Determine the (X, Y) coordinate at the center of the cell enclosing the given text.  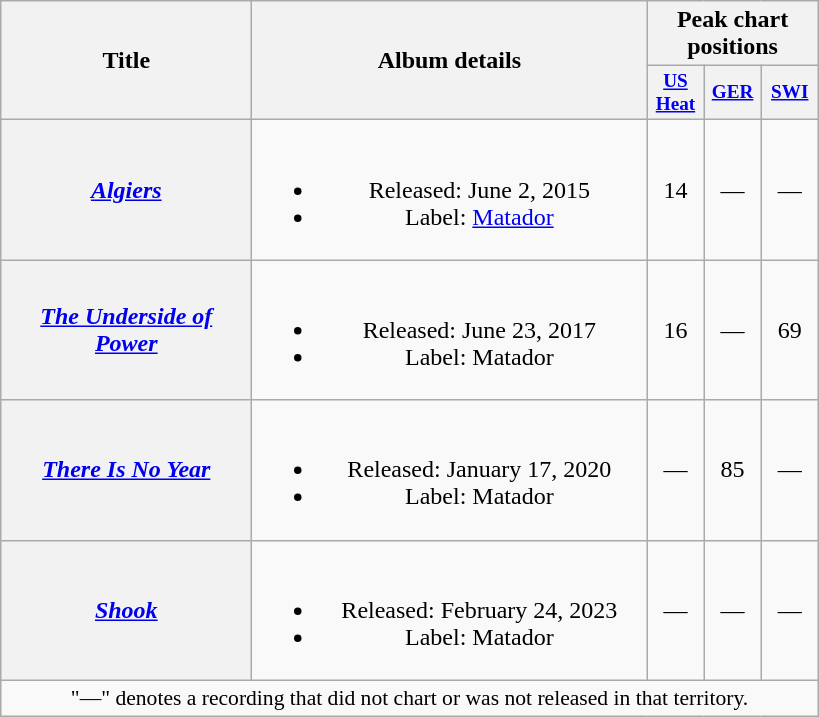
69 (790, 330)
Released: February 24, 2023Label: Matador (450, 610)
USHeat (676, 93)
Released: June 23, 2017Label: Matador (450, 330)
16 (676, 330)
Released: June 2, 2015Label: Matador (450, 190)
Released: January 17, 2020Label: Matador (450, 470)
"—" denotes a recording that did not chart or was not released in that territory. (410, 698)
The Underside of Power (126, 330)
Title (126, 60)
85 (732, 470)
Shook (126, 610)
SWI (790, 93)
14 (676, 190)
Album details (450, 60)
Peak chart positions (732, 34)
There Is No Year (126, 470)
GER (732, 93)
Algiers (126, 190)
